Extract the [X, Y] coordinate from the center of the cell holding the provided text.  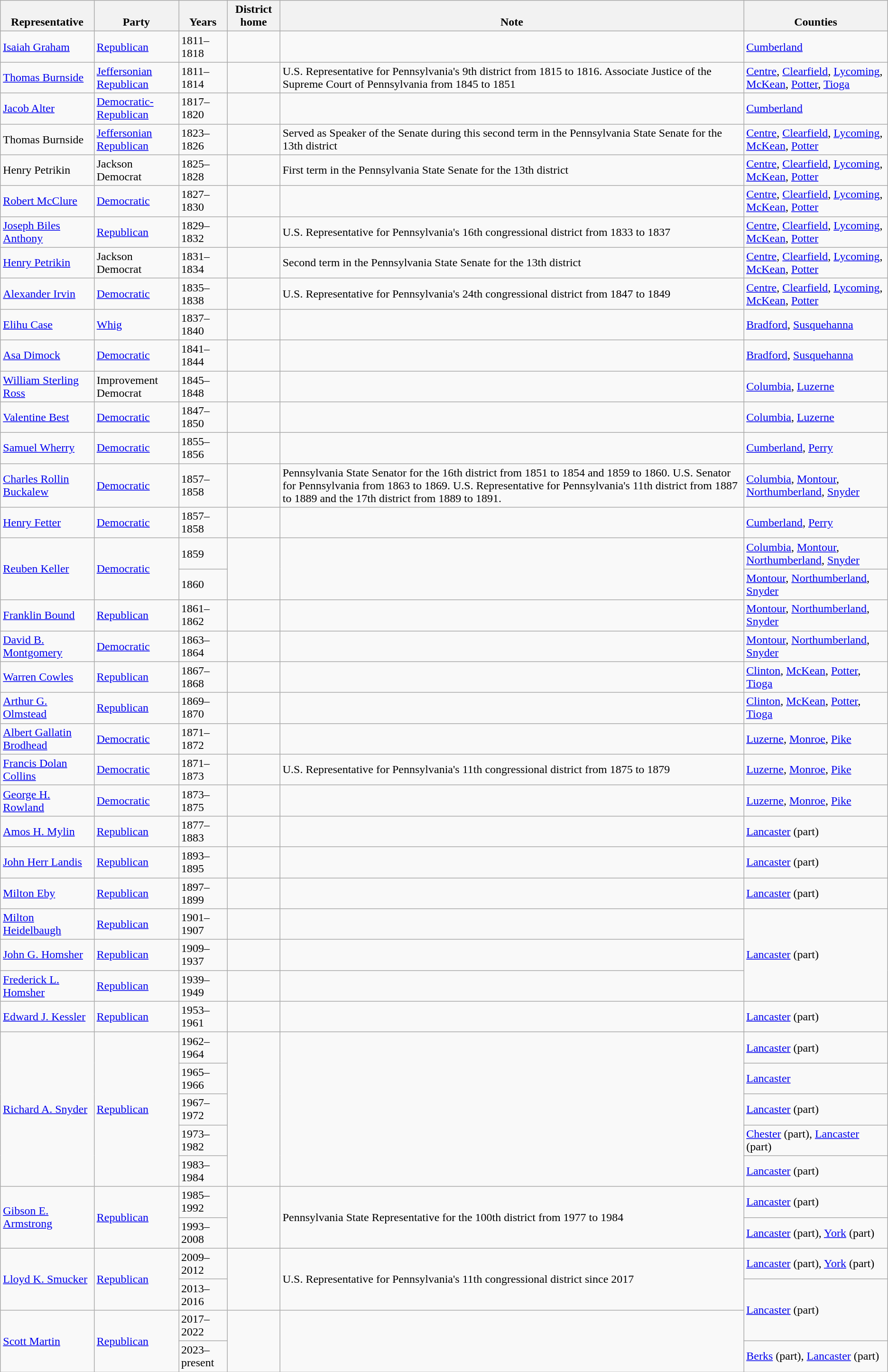
Served as Speaker of the Senate during this second term in the Pennsylvania State Senate for the 13th district [512, 140]
Edward J. Kessler [47, 1017]
1817–1820 [203, 108]
Henry Fetter [47, 523]
William Sterling Ross [47, 386]
Franklin Bound [47, 615]
1871–1872 [203, 738]
1993–2008 [203, 1233]
1877–1883 [203, 831]
Improvement Democrat [136, 386]
1869–1870 [203, 708]
1909–1937 [203, 955]
Jacob Alter [47, 108]
1953–1961 [203, 1017]
Milton Heidelbaugh [47, 924]
U.S. Representative for Pennsylvania's 11th congressional district from 1875 to 1879 [512, 770]
Years [203, 16]
1901–1907 [203, 924]
Lancaster [816, 1078]
Isaiah Graham [47, 47]
2023–present [203, 1356]
1855–1856 [203, 448]
Counties [816, 16]
Alexander Irvin [47, 293]
Democratic-Republican [136, 108]
Note [512, 16]
1829–1832 [203, 232]
U.S. Representative for Pennsylvania's 9th district from 1815 to 1816. Associate Justice of the Supreme Court of Pennsylvania from 1845 to 1851 [512, 78]
Robert McClure [47, 201]
Pennsylvania State Representative for the 100th district from 1977 to 1984 [512, 1217]
1867–1868 [203, 677]
1897–1899 [203, 893]
1845–1848 [203, 386]
1985–1992 [203, 1202]
Second term in the Pennsylvania State Senate for the 13th district [512, 263]
Party [136, 16]
1965–1966 [203, 1078]
Asa Dimock [47, 355]
1825–1828 [203, 170]
1893–1895 [203, 862]
1831–1834 [203, 263]
First term in the Pennsylvania State Senate for the 13th district [512, 170]
1841–1844 [203, 355]
U.S. Representative for Pennsylvania's 11th congressional district since 2017 [512, 1279]
Gibson E. Armstrong [47, 1217]
Joseph Biles Anthony [47, 232]
1861–1862 [203, 615]
1811–1814 [203, 78]
U.S. Representative for Pennsylvania's 24th congressional district from 1847 to 1849 [512, 293]
1823–1826 [203, 140]
1967–1972 [203, 1110]
1939–1949 [203, 986]
Elihu Case [47, 325]
2009–2012 [203, 1263]
Arthur G. Olmstead [47, 708]
Centre, Clearfield, Lycoming, McKean, Potter, Tioga [816, 78]
2013–2016 [203, 1295]
John Herr Landis [47, 862]
U.S. Representative for Pennsylvania's 16th congressional district from 1833 to 1837 [512, 232]
Samuel Wherry [47, 448]
1811–1818 [203, 47]
Amos H. Mylin [47, 831]
Lloyd K. Smucker [47, 1279]
Milton Eby [47, 893]
1962–1964 [203, 1048]
Reuben Keller [47, 569]
1859 [203, 553]
1827–1830 [203, 201]
1835–1838 [203, 293]
1863–1864 [203, 646]
Whig [136, 325]
1860 [203, 585]
1873–1875 [203, 800]
Representative [47, 16]
Valentine Best [47, 418]
Francis Dolan Collins [47, 770]
1973–1982 [203, 1140]
Chester (part), Lancaster (part) [816, 1140]
John G. Homsher [47, 955]
Albert Gallatin Brodhead [47, 738]
1983–1984 [203, 1171]
Frederick L. Homsher [47, 986]
1847–1850 [203, 418]
Scott Martin [47, 1341]
1837–1840 [203, 325]
District home [253, 16]
Richard A. Snyder [47, 1110]
1871–1873 [203, 770]
Berks (part), Lancaster (part) [816, 1356]
David B. Montgomery [47, 646]
Warren Cowles [47, 677]
Charles Rollin Buckalew [47, 485]
George H. Rowland [47, 800]
2017–2022 [203, 1325]
